Return the [x, y] coordinate for the center point of the cell that contains the specified text.  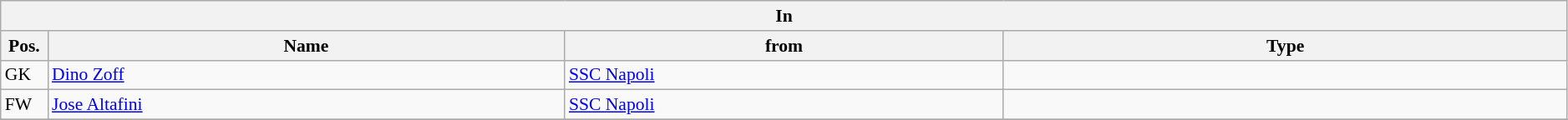
Pos. [24, 46]
Dino Zoff [306, 75]
Name [306, 46]
Jose Altafini [306, 105]
In [784, 16]
Type [1285, 46]
FW [24, 105]
GK [24, 75]
from [784, 46]
